Return (X, Y) of the center of cell containing provided text 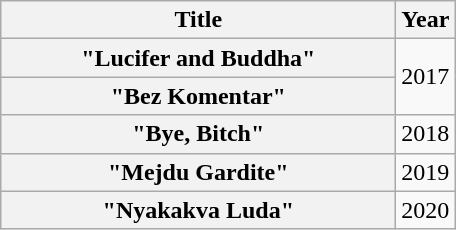
2020 (426, 210)
"Bez Komentar" (198, 96)
2017 (426, 77)
"Mejdu Gardite" (198, 172)
"Bye, Bitch" (198, 134)
"Lucifer and Buddha" (198, 58)
Year (426, 20)
"Nyakakva Luda" (198, 210)
Title (198, 20)
2018 (426, 134)
2019 (426, 172)
